Capture the cell that displays the provided text and extract its (X, Y) central coordinate. 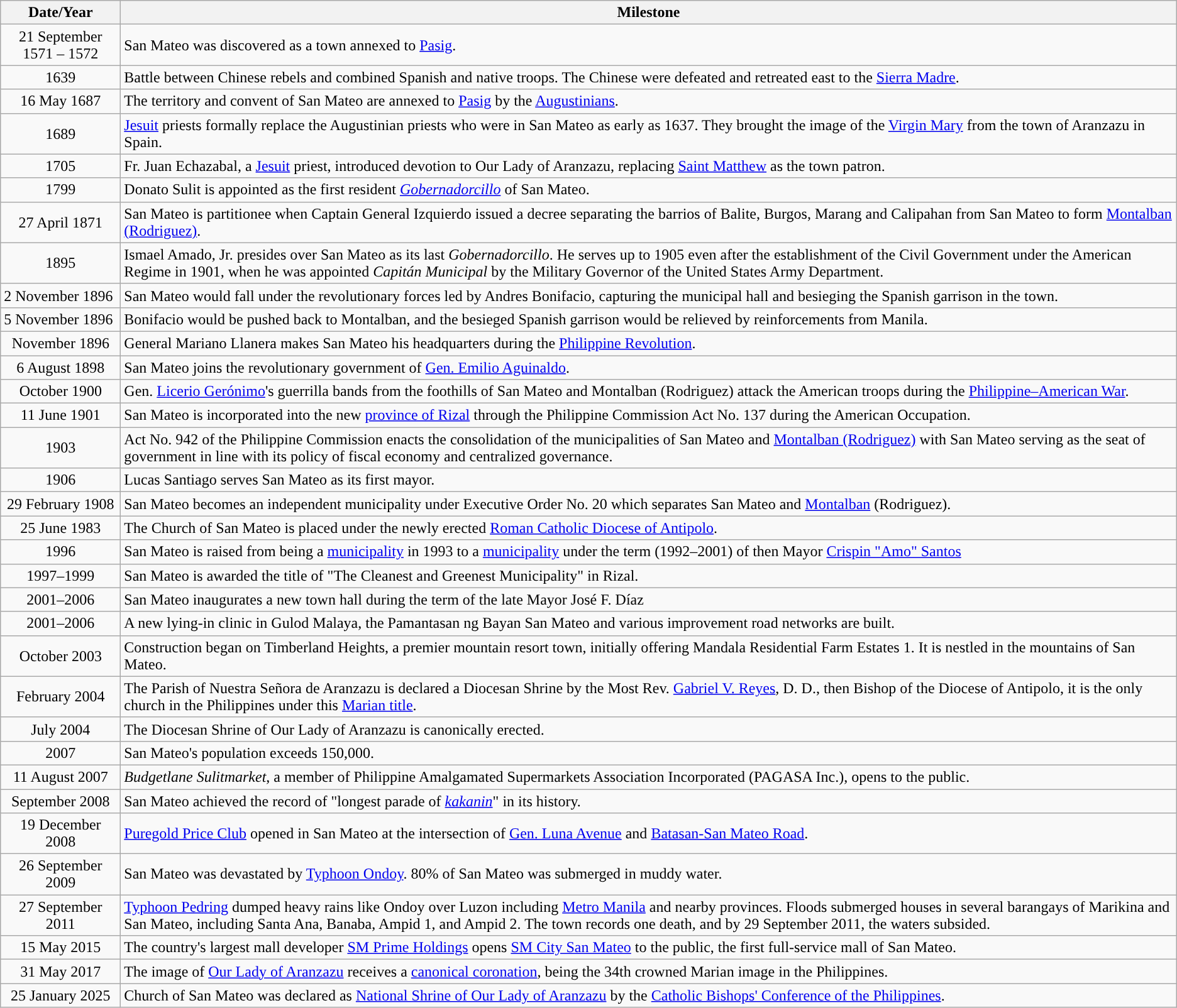
Budgetlane Sulitmarket, a member of Philippine Amalgamated Supermarkets Association Incorporated (PAGASA Inc.), opens to the public. (649, 777)
The territory and convent of San Mateo are annexed to Pasig by the Augustinians. (649, 101)
San Mateo inaugurates a new town hall during the term of the late Mayor José F. Díaz (649, 600)
27 April 1871 (60, 222)
San Mateo was devastated by Typhoon Ondoy. 80% of San Mateo was submerged in muddy water. (649, 875)
Date/Year (60, 13)
San Mateo's population exceeds 150,000. (649, 753)
October 2003 (60, 656)
1705 (60, 166)
1996 (60, 552)
General Mariano Llanera makes San Mateo his headquarters during the Philippine Revolution. (649, 343)
2007 (60, 753)
San Mateo is raised from being a municipality in 1993 to a municipality under the term (1992–2001) of then Mayor Crispin "Amo" Santos (649, 552)
Puregold Price Club opened in San Mateo at the intersection of Gen. Luna Avenue and Batasan-San Mateo Road. (649, 833)
21 September 1571 – 1572 (60, 45)
San Mateo becomes an independent municipality under Executive Order No. 20 which separates San Mateo and Montalban (Rodriguez). (649, 504)
San Mateo is awarded the title of "The Cleanest and Greenest Municipality" in Rizal. (649, 576)
1799 (60, 190)
November 1896 (60, 343)
27 September 2011 (60, 915)
San Mateo is incorporated into the new province of Rizal through the Philippine Commission Act No. 137 during the American Occupation. (649, 415)
September 2008 (60, 801)
1997–1999 (60, 576)
Battle between Chinese rebels and combined Spanish and native troops. The Chinese were defeated and retreated east to the Sierra Madre. (649, 77)
11 August 2007 (60, 777)
6 August 1898 (60, 368)
San Mateo joins the revolutionary government of Gen. Emilio Aguinaldo. (649, 368)
2 November 1896 (60, 295)
1639 (60, 77)
19 December 2008 (60, 833)
Fr. Juan Echazabal, a Jesuit priest, introduced devotion to Our Lady of Aranzazu, replacing Saint Matthew as the town patron. (649, 166)
25 January 2025 (60, 995)
26 September 2009 (60, 875)
The image of Our Lady of Aranzazu receives a canonical coronation, being the 34th crowned Marian image in the Philippines. (649, 972)
The country's largest mall developer SM Prime Holdings opens SM City San Mateo to the public, the first full-service mall of San Mateo. (649, 948)
1895 (60, 263)
1903 (60, 447)
Milestone (649, 13)
Church of San Mateo was declared as National Shrine of Our Lady of Aranzazu by the Catholic Bishops' Conference of the Philippines. (649, 995)
5 November 1896 (60, 319)
July 2004 (60, 729)
San Mateo achieved the record of "longest parade of kakanin" in its history. (649, 801)
31 May 2017 (60, 972)
The Diocesan Shrine of Our Lady of Aranzazu is canonically erected. (649, 729)
1906 (60, 480)
1689 (60, 133)
25 June 1983 (60, 528)
16 May 1687 (60, 101)
San Mateo was discovered as a town annexed to Pasig. (649, 45)
29 February 1908 (60, 504)
Bonifacio would be pushed back to Montalban, and the besieged Spanish garrison would be relieved by reinforcements from Manila. (649, 319)
11 June 1901 (60, 415)
Donato Sulit is appointed as the first resident Gobernadorcillo of San Mateo. (649, 190)
The Church of San Mateo is placed under the newly erected Roman Catholic Diocese of Antipolo. (649, 528)
February 2004 (60, 696)
A new lying-in clinic in Gulod Malaya, the Pamantasan ng Bayan San Mateo and various improvement road networks are built. (649, 623)
Lucas Santiago serves San Mateo as its first mayor. (649, 480)
October 1900 (60, 392)
15 May 2015 (60, 948)
